Extract the (X, Y) coordinate from the center of the cell holding the provided text.  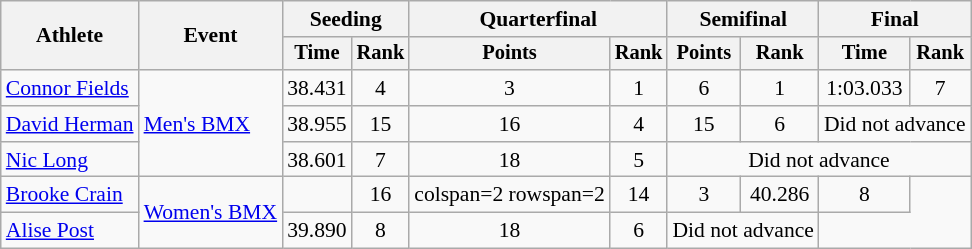
1:03.033 (864, 88)
Alise Post (70, 231)
38.955 (316, 124)
Nic Long (70, 160)
Seeding (346, 19)
Athlete (70, 36)
14 (639, 195)
38.431 (316, 88)
Event (211, 36)
Final (895, 19)
40.286 (780, 195)
David Herman (70, 124)
Men's BMX (211, 124)
Connor Fields (70, 88)
39.890 (316, 231)
Brooke Crain (70, 195)
Semifinal (743, 19)
38.601 (316, 160)
Quarterfinal (538, 19)
colspan=2 rowspan=2 (510, 195)
5 (639, 160)
Women's BMX (211, 212)
